For the text-containing cell, return its midpoint in (X, Y) coordinate format. 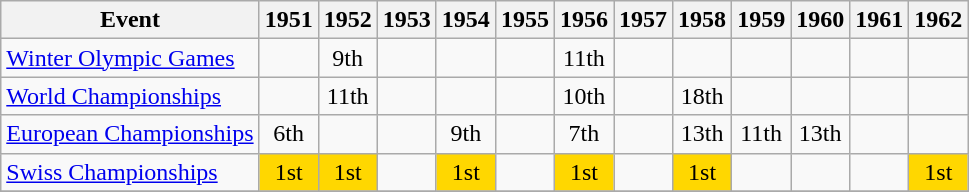
Swiss Championships (130, 172)
1953 (406, 20)
18th (702, 96)
1954 (466, 20)
1961 (880, 20)
1958 (702, 20)
1960 (820, 20)
1956 (584, 20)
10th (584, 96)
1951 (288, 20)
6th (288, 134)
1957 (644, 20)
1952 (348, 20)
World Championships (130, 96)
7th (584, 134)
Event (130, 20)
1962 (938, 20)
Winter Olympic Games (130, 58)
European Championships (130, 134)
1955 (524, 20)
1959 (762, 20)
